Identify which cell holds the provided text, then report its [x, y] central coordinate. 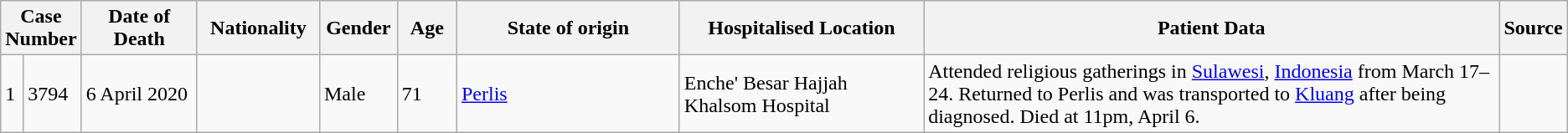
Perlis [568, 94]
Date of Death [139, 28]
Age [427, 28]
Male [358, 94]
State of origin [568, 28]
Enche' Besar Hajjah Khalsom Hospital [801, 94]
Hospitalised Location [801, 28]
Gender [358, 28]
3794 [52, 94]
Source [1533, 28]
Case Number [41, 28]
Nationality [258, 28]
Patient Data [1211, 28]
1 [12, 94]
71 [427, 94]
6 April 2020 [139, 94]
